From the cell containing the given text, extract its center point as [X, Y] coordinate. 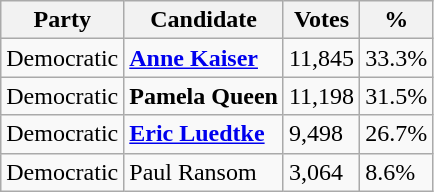
Votes [321, 20]
11,845 [321, 58]
9,498 [321, 134]
Candidate [204, 20]
33.3% [396, 58]
Anne Kaiser [204, 58]
Pamela Queen [204, 96]
31.5% [396, 96]
% [396, 20]
Paul Ransom [204, 172]
Party [62, 20]
26.7% [396, 134]
Eric Luedtke [204, 134]
11,198 [321, 96]
8.6% [396, 172]
3,064 [321, 172]
